Search for the cell housing the specified text and yield its [X, Y] center coordinate. 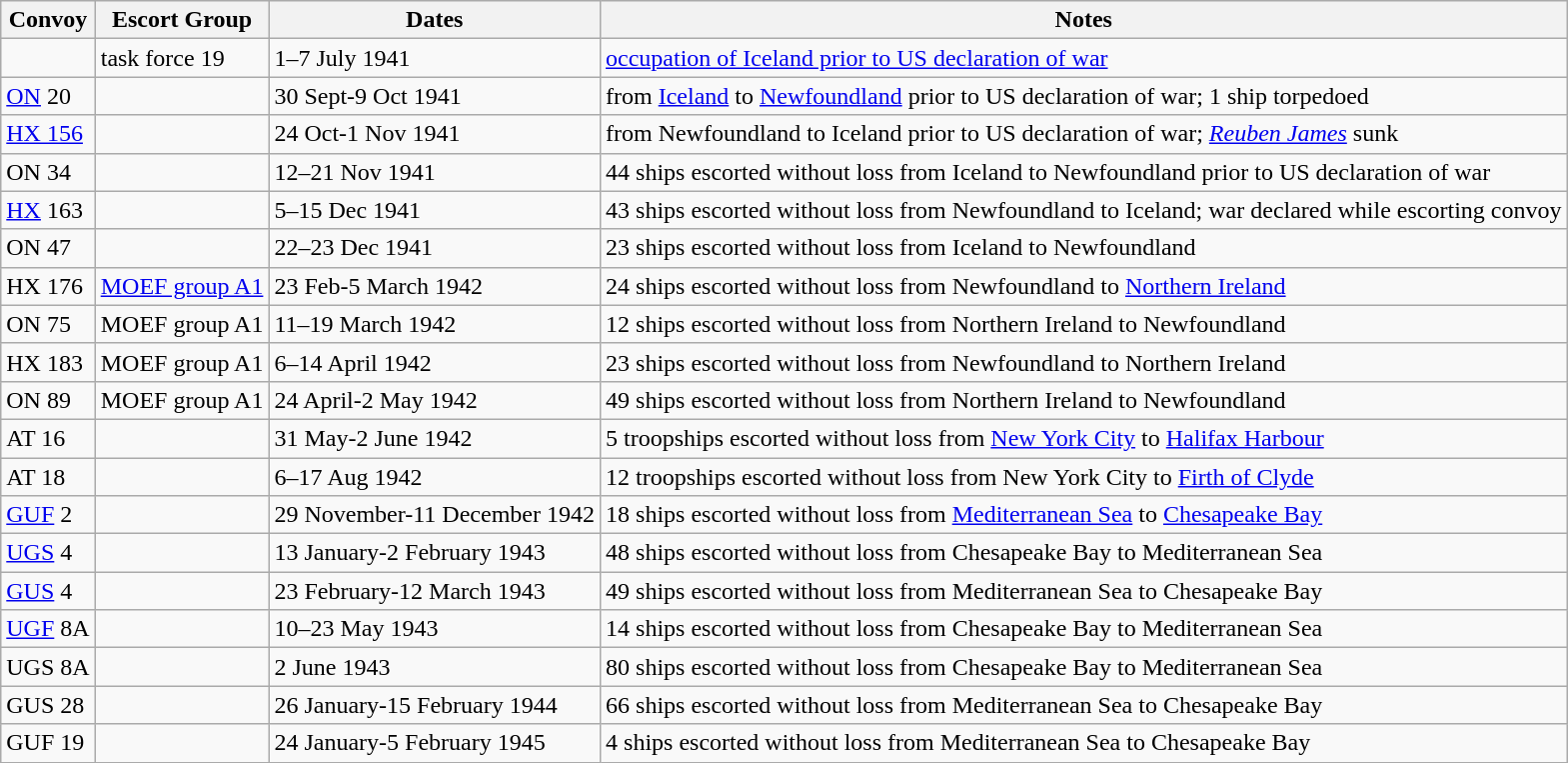
66 ships escorted without loss from Mediterranean Sea to Chesapeake Bay [1083, 705]
23 February-12 March 1943 [435, 591]
26 January-15 February 1944 [435, 705]
from Iceland to Newfoundland prior to US declaration of war; 1 ship torpedoed [1083, 96]
30 Sept-9 Oct 1941 [435, 96]
Convoy [48, 20]
HX 156 [48, 134]
HX 183 [48, 362]
GUS 28 [48, 705]
ON 75 [48, 324]
12 troopships escorted without loss from New York City to Firth of Clyde [1083, 477]
6–14 April 1942 [435, 362]
80 ships escorted without loss from Chesapeake Bay to Mediterranean Sea [1083, 667]
24 ships escorted without loss from Newfoundland to Northern Ireland [1083, 286]
23 ships escorted without loss from Iceland to Newfoundland [1083, 248]
UGS 4 [48, 553]
49 ships escorted without loss from Northern Ireland to Newfoundland [1083, 400]
HX 176 [48, 286]
23 ships escorted without loss from Newfoundland to Northern Ireland [1083, 362]
10–23 May 1943 [435, 629]
ON 89 [48, 400]
24 Oct-1 Nov 1941 [435, 134]
AT 18 [48, 477]
Dates [435, 20]
ON 34 [48, 172]
13 January-2 February 1943 [435, 553]
Escort Group [182, 20]
29 November-11 December 1942 [435, 515]
49 ships escorted without loss from Mediterranean Sea to Chesapeake Bay [1083, 591]
11–19 March 1942 [435, 324]
12 ships escorted without loss from Northern Ireland to Newfoundland [1083, 324]
Notes [1083, 20]
44 ships escorted without loss from Iceland to Newfoundland prior to US declaration of war [1083, 172]
24 January-5 February 1945 [435, 743]
GUF 2 [48, 515]
31 May-2 June 1942 [435, 438]
UGS 8A [48, 667]
occupation of Iceland prior to US declaration of war [1083, 58]
1–7 July 1941 [435, 58]
GUF 19 [48, 743]
5 troopships escorted without loss from New York City to Halifax Harbour [1083, 438]
HX 163 [48, 210]
6–17 Aug 1942 [435, 477]
43 ships escorted without loss from Newfoundland to Iceland; war declared while escorting convoy [1083, 210]
UGF 8A [48, 629]
12–21 Nov 1941 [435, 172]
GUS 4 [48, 591]
ON 47 [48, 248]
task force 19 [182, 58]
14 ships escorted without loss from Chesapeake Bay to Mediterranean Sea [1083, 629]
from Newfoundland to Iceland prior to US declaration of war; Reuben James sunk [1083, 134]
AT 16 [48, 438]
4 ships escorted without loss from Mediterranean Sea to Chesapeake Bay [1083, 743]
18 ships escorted without loss from Mediterranean Sea to Chesapeake Bay [1083, 515]
5–15 Dec 1941 [435, 210]
22–23 Dec 1941 [435, 248]
24 April-2 May 1942 [435, 400]
23 Feb-5 March 1942 [435, 286]
48 ships escorted without loss from Chesapeake Bay to Mediterranean Sea [1083, 553]
ON 20 [48, 96]
2 June 1943 [435, 667]
